From the cell containing the given text, extract its center point as [X, Y] coordinate. 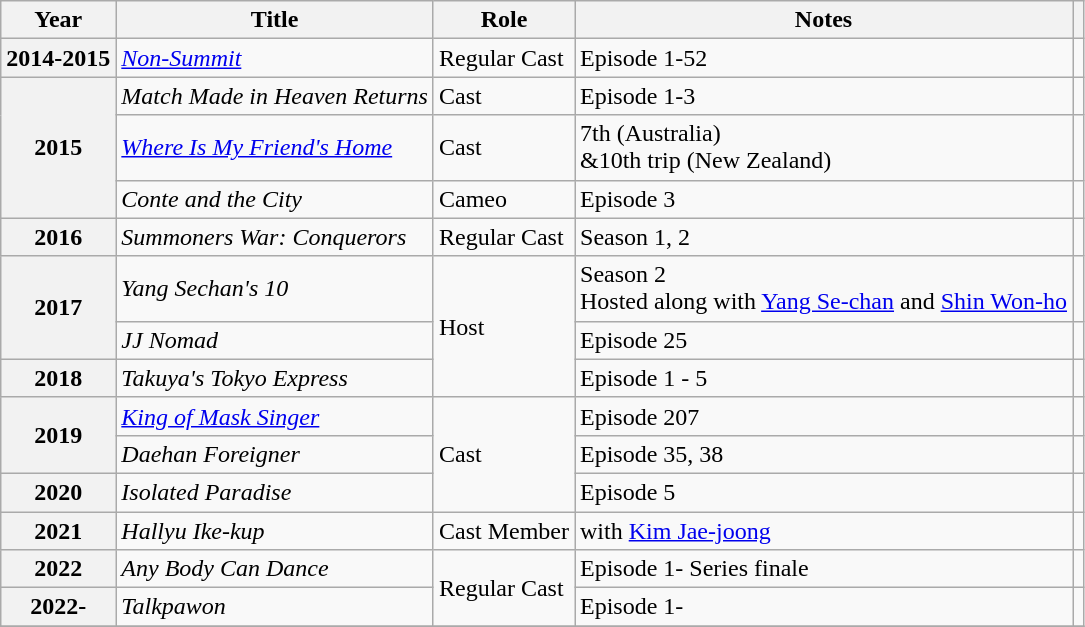
Cameo [504, 199]
Summoners War: Conquerors [275, 237]
2014-2015 [58, 58]
Episode 1- [823, 607]
Talkpawon [275, 607]
Role [504, 20]
Episode 207 [823, 416]
2019 [58, 435]
7th (Australia)&10th trip (New Zealand) [823, 148]
Conte and the City [275, 199]
Season 2Hosted along with Yang Se-chan and Shin Won-ho [823, 288]
Isolated Paradise [275, 492]
with Kim Jae-joong [823, 531]
2022 [58, 569]
Episode 35, 38 [823, 454]
Non-Summit [275, 58]
Year [58, 20]
Episode 5 [823, 492]
2018 [58, 378]
Episode 1-52 [823, 58]
Daehan Foreigner [275, 454]
Episode 25 [823, 340]
Episode 1-3 [823, 96]
Cast Member [504, 531]
Episode 1- Series finale [823, 569]
Episode 3 [823, 199]
2022- [58, 607]
2021 [58, 531]
Host [504, 326]
Yang Sechan's 10 [275, 288]
Match Made in Heaven Returns [275, 96]
Season 1, 2 [823, 237]
Episode 1 - 5 [823, 378]
Title [275, 20]
Takuya's Tokyo Express [275, 378]
JJ Nomad [275, 340]
Any Body Can Dance [275, 569]
2020 [58, 492]
2017 [58, 308]
Hallyu Ike-kup [275, 531]
Where Is My Friend's Home [275, 148]
2015 [58, 148]
2016 [58, 237]
King of Mask Singer [275, 416]
Notes [823, 20]
